Return the (X, Y) coordinate for the center point of the cell that contains the specified text.  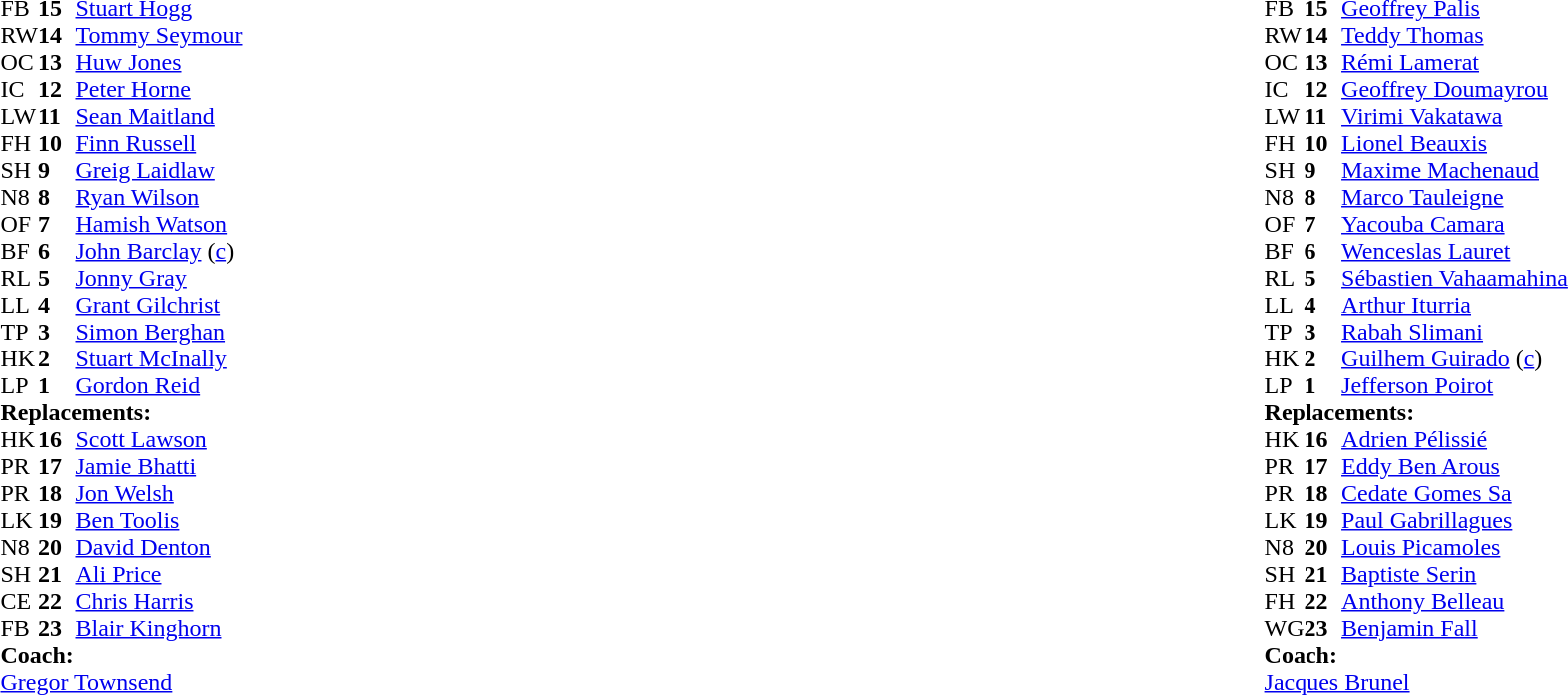
Jamie Bhatti (160, 467)
David Denton (160, 547)
Teddy Thomas (1455, 36)
Maxime Machenaud (1455, 170)
CE (19, 601)
Sean Maitland (160, 116)
Arthur Iturria (1455, 306)
Baptiste Serin (1455, 575)
Simon Berghan (160, 332)
Blair Kinghorn (160, 629)
Paul Gabrillagues (1455, 521)
Lionel Beauxis (1455, 144)
Stuart McInally (160, 359)
Peter Horne (160, 90)
Marco Tauleigne (1455, 198)
Ali Price (160, 575)
Gordon Reid (160, 385)
Grant Gilchrist (160, 306)
FB (19, 629)
Sébastien Vahaamahina (1455, 278)
Finn Russell (160, 144)
WG (1285, 629)
Benjamin Fall (1455, 629)
Rabah Slimani (1455, 332)
Louis Picamoles (1455, 547)
Huw Jones (160, 62)
Greig Laidlaw (160, 170)
Ryan Wilson (160, 198)
Jefferson Poirot (1455, 385)
Guilhem Guirado (c) (1455, 359)
Tommy Seymour (160, 36)
Scott Lawson (160, 439)
Chris Harris (160, 601)
Ben Toolis (160, 521)
John Barclay (c) (160, 252)
Yacouba Camara (1455, 224)
Hamish Watson (160, 224)
Geoffrey Doumayrou (1455, 90)
Eddy Ben Arous (1455, 467)
Rémi Lamerat (1455, 62)
Jon Welsh (160, 493)
Cedate Gomes Sa (1455, 493)
Wenceslas Lauret (1455, 252)
Anthony Belleau (1455, 601)
Adrien Pélissié (1455, 439)
Virimi Vakatawa (1455, 116)
Jonny Gray (160, 278)
